Output the (X, Y) coordinate of the center of the cell containing the given text.  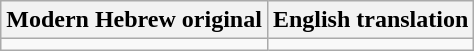
Modern Hebrew original (134, 20)
English translation (370, 20)
